Return [x, y] of the center of cell containing provided text 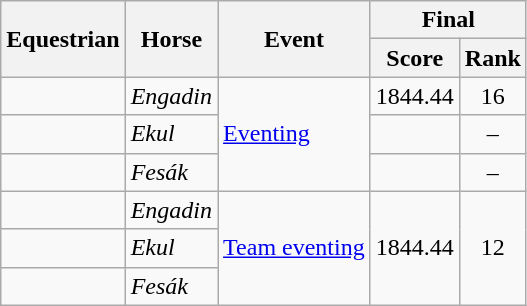
Rank [492, 58]
Equestrian [63, 39]
Horse [171, 39]
16 [492, 96]
12 [492, 248]
Team eventing [294, 248]
Score [414, 58]
Eventing [294, 134]
Final [448, 20]
Event [294, 39]
